Return [X, Y] of the center of cell containing provided text 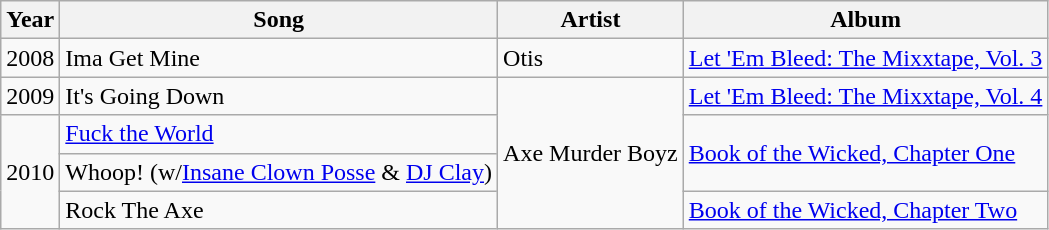
Ima Get Mine [279, 58]
Book of the Wicked, Chapter One [866, 153]
Let 'Em Bleed: The Mixxtape, Vol. 3 [866, 58]
Let 'Em Bleed: The Mixxtape, Vol. 4 [866, 96]
2010 [30, 172]
Axe Murder Boyz [591, 153]
Album [866, 20]
Book of the Wicked, Chapter Two [866, 210]
Year [30, 20]
2008 [30, 58]
Artist [591, 20]
It's Going Down [279, 96]
Fuck the World [279, 134]
Song [279, 20]
Rock The Axe [279, 210]
Whoop! (w/Insane Clown Posse & DJ Clay) [279, 172]
Otis [591, 58]
2009 [30, 96]
